Identify which cell holds the provided text, then report its (x, y) central coordinate. 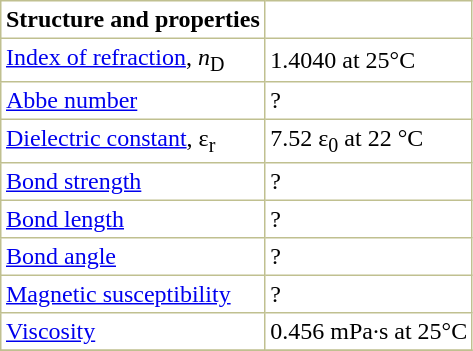
Index of refraction, nD (133, 60)
Structure and properties (133, 20)
Abbe number (133, 101)
7.52 ε0 at 22 °C (368, 142)
Bond angle (133, 257)
Bond strength (133, 182)
Bond length (133, 220)
Magnetic susceptibility (133, 295)
0.456 mPa·s at 25°C (368, 332)
Dielectric constant, εr (133, 142)
1.4040 at 25°C (368, 60)
Viscosity (133, 332)
